Capture the cell that displays the provided text and extract its [x, y] central coordinate. 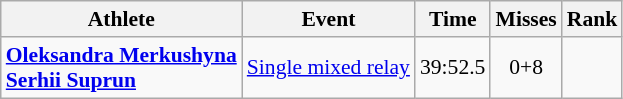
Single mixed relay [328, 68]
Oleksandra MerkushynaSerhii Suprun [122, 68]
Athlete [122, 19]
Event [328, 19]
Time [452, 19]
Rank [592, 19]
39:52.5 [452, 68]
Misses [526, 19]
0+8 [526, 68]
